Determine the [X, Y] coordinate at the center of the cell enclosing the given text.  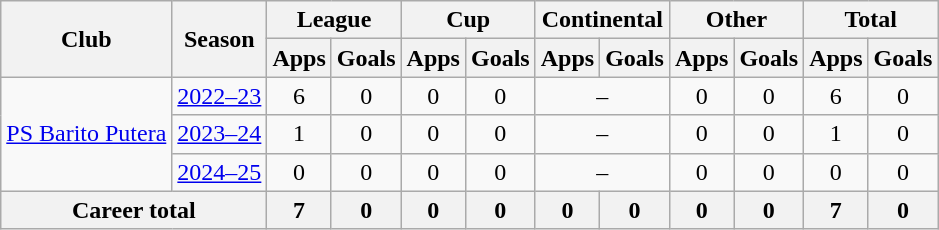
2024–25 [220, 172]
League [334, 20]
2022–23 [220, 96]
Career total [134, 210]
Club [86, 39]
Other [736, 20]
Total [871, 20]
Continental [602, 20]
Season [220, 39]
PS Barito Putera [86, 134]
2023–24 [220, 134]
Cup [468, 20]
